Find where the given text appears and provide that cell's center as [x, y] coordinate. 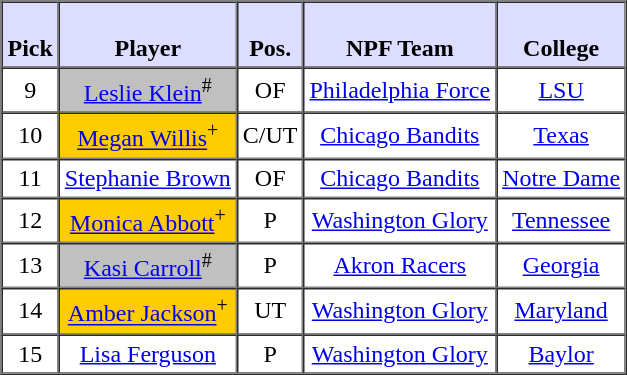
C/UT [270, 136]
UT [270, 310]
Player [148, 35]
Kasi Carroll# [148, 266]
Texas [561, 136]
10 [30, 136]
Stephanie Brown [148, 178]
Baylor [561, 354]
Akron Racers [400, 266]
Maryland [561, 310]
13 [30, 266]
Amber Jackson+ [148, 310]
Monica Abbott+ [148, 220]
Lisa Ferguson [148, 354]
15 [30, 354]
Pos. [270, 35]
NPF Team [400, 35]
Georgia [561, 266]
Philadelphia Force [400, 90]
Notre Dame [561, 178]
Megan Willis+ [148, 136]
Tennessee [561, 220]
11 [30, 178]
Pick [30, 35]
12 [30, 220]
LSU [561, 90]
College [561, 35]
9 [30, 90]
14 [30, 310]
Leslie Klein# [148, 90]
